Return the (X, Y) coordinate for the center point of the cell that contains the specified text.  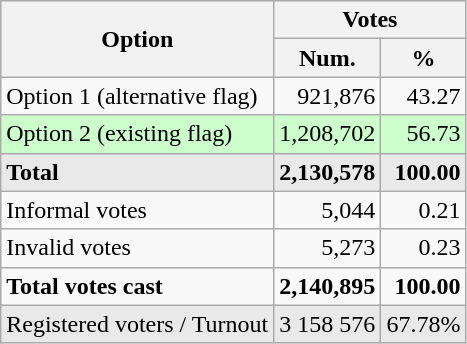
Option 2 (existing flag) (138, 134)
43.27 (424, 96)
3 158 576 (328, 324)
1,208,702 (328, 134)
921,876 (328, 96)
2,130,578 (328, 172)
Registered voters / Turnout (138, 324)
Votes (370, 20)
Option 1 (alternative flag) (138, 96)
67.78% (424, 324)
2,140,895 (328, 286)
0.21 (424, 210)
Informal votes (138, 210)
Invalid votes (138, 248)
Option (138, 39)
5,273 (328, 248)
56.73 (424, 134)
Total votes cast (138, 286)
0.23 (424, 248)
% (424, 58)
Total (138, 172)
5,044 (328, 210)
Num. (328, 58)
